Pinpoint the cell where the given text exists, returning its [X, Y] midpoint coordinate. 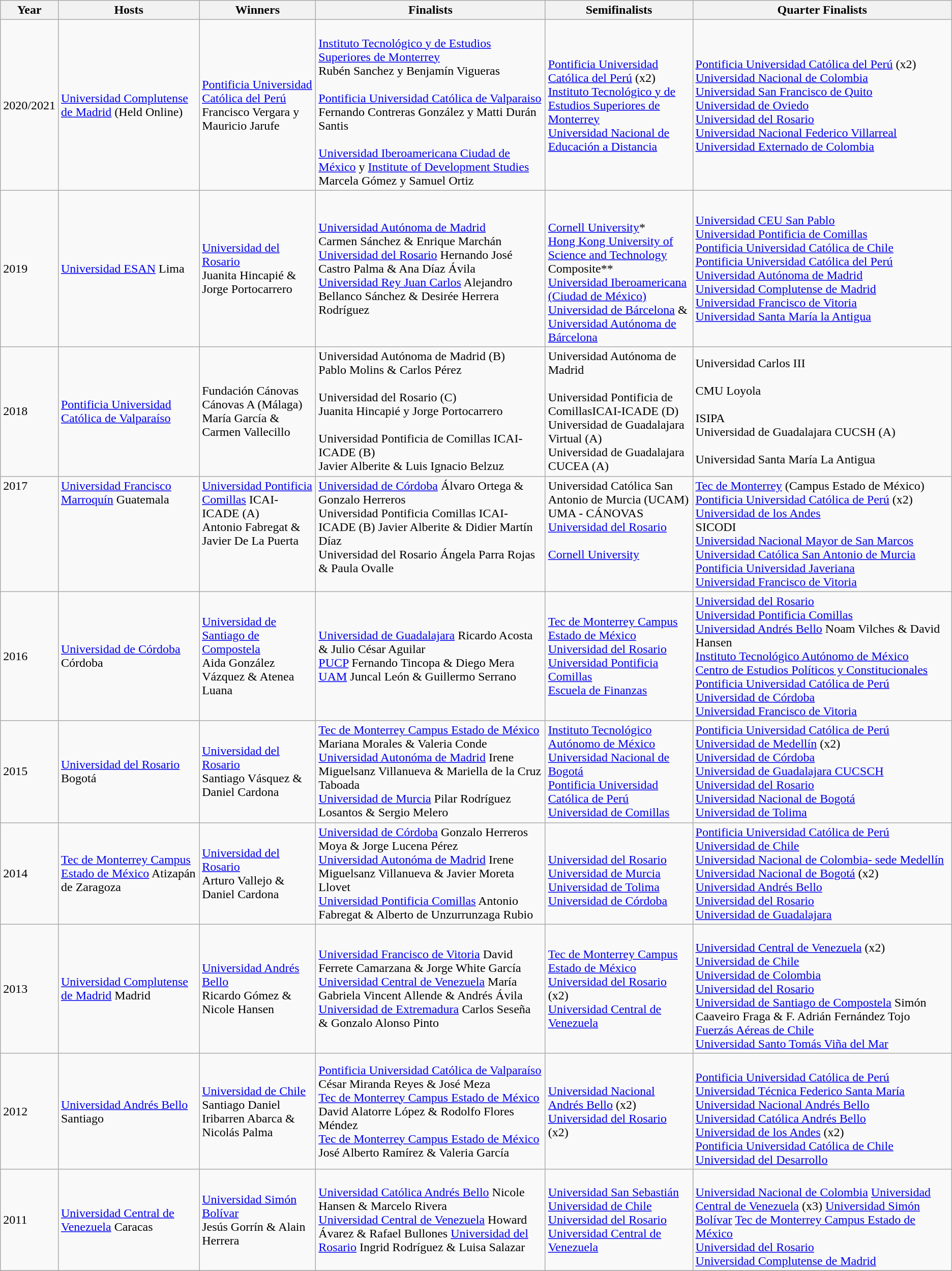
Tec de Monterrey Campus Estado de México Atizapán de Zaragoza [128, 873]
Universidad Complutense de Madrid Madrid [128, 989]
Universidad Católica San Antonio de Murcia (UCAM) UMA - CÁNOVAS Universidad del RosarioCornell University [619, 534]
Universidad Francisco Marroquín Guatemala [128, 534]
Universidad del RosarioArturo Vallejo & Daniel Cardona [257, 873]
Universidad Simón BolívarJesús Gorrín & Alain Herrera [257, 1220]
Year [29, 10]
Universidad San Sebastián Universidad de Chile Universidad del Rosario Universidad Central de Venezuela [619, 1220]
Universidad del RosarioSantiago Vásquez & Daniel Cardona [257, 772]
Universidad del Rosario Universidad de Murcia Universidad de Tolima Universidad de Córdoba [619, 873]
2020/2021 [29, 105]
Universidad Carlos IIICMU LoyolaISIPA Universidad de Guadalajara CUCSH (A)Universidad Santa María La Antigua [822, 411]
Instituto Tecnológico Autónomo de México Universidad Nacional de Bogotá Pontificia Universidad Católica de Perú Universidad de Comillas [619, 772]
Universidad del Rosario Bogotá [128, 772]
Universidad Central de Venezuela Caracas [128, 1220]
Universidad ESAN Lima [128, 269]
2014 [29, 873]
Fundación CánovasCánovas A (Málaga)María García & Carmen Vallecillo [257, 411]
Tec de Monterrey Campus Estado de México Universidad del Rosario (x2) Universidad Central de Venezuela [619, 989]
Hosts [128, 10]
2018 [29, 411]
2019 [29, 269]
Universidad Andrés Bello Santiago [128, 1111]
Winners [257, 10]
Universidad Andrés BelloRicardo Gómez & Nicole Hansen [257, 989]
Universidad Complutense de Madrid (Held Online) [128, 105]
2013 [29, 989]
Pontificia Universidad Católica del PerúFrancisco Vergara y Mauricio Jarufe [257, 105]
Universidad Pontificia Comillas ICAI-ICADE (A)Antonio Fabregat & Javier De La Puerta [257, 534]
2012 [29, 1111]
Tec de Monterrey Campus Estado de México Universidad del Rosario Universidad Pontificia Comillas Escuela de Finanzas [619, 656]
2016 [29, 656]
Quarter Finalists [822, 10]
Finalists [430, 10]
Universidad de Córdoba Córdoba [128, 656]
Semifinalists [619, 10]
Universidad de ChileSantiago Daniel Iribarren Abarca & Nicolás Palma [257, 1111]
2017 [29, 534]
Universidad del RosarioJuanita Hincapié & Jorge Portocarrero [257, 269]
2015 [29, 772]
2011 [29, 1220]
Universidad de Guadalajara Ricardo Acosta & Julio César Aguilar PUCP Fernando Tincopa & Diego Mera UAM Juncal León & Guillermo Serrano [430, 656]
Pontificia Universidad Católica de Valparaíso [128, 411]
Universidad de Santiago de CompostelaAida González Vázquez & Atenea Luana [257, 656]
Universidad Nacional Andrés Bello (x2) Universidad del Rosario (x2) [619, 1111]
